From the cell containing the given text, extract its center point as (x, y) coordinate. 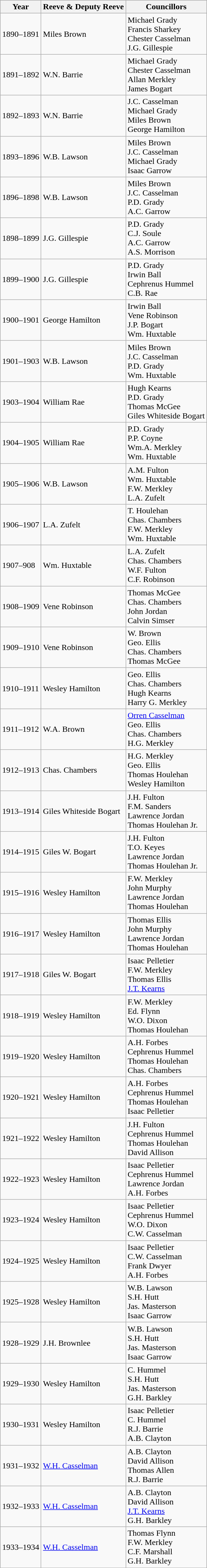
A.B. ClaytonDavid AllisonThomas AllenR.J. Barrie (166, 1466)
1905–1906 (21, 484)
F.W. MerkleyJohn MurphyLawrence JordanThomas Houlehan (166, 893)
1915–1916 (21, 893)
Isaac PelletierC.W. CasselmanFrank DwyerA.H. Forbes (166, 1261)
1919–1920 (21, 1056)
Michael GradyFrancis SharkeyChester Casselman J.G. Gillespie (166, 34)
J.H. Brownlee (83, 1343)
J.C. CasselmanMichael GradyMiles BrownGeorge Hamilton (166, 115)
1918–1919 (21, 1016)
1921–1922 (21, 1139)
1932–1933 (21, 1506)
1912–1913 (21, 770)
1914–1915 (21, 852)
1891–1892 (21, 75)
Reeve & Deputy Reeve (83, 7)
W. BrownGeo. EllisChas. ChambersThomas McGee (166, 647)
F.W. MerkleyEd. FlynnW.O. DixonThomas Houlehan (166, 1016)
1910–1911 (21, 688)
Miles BrownJ.C. CasselmanP.D. GradyA.C. Garrow (166, 197)
1899–1900 (21, 279)
1928–1929 (21, 1343)
Thomas FlynnF.W. MerkleyC.F. MarshallG.H. Barkley (166, 1547)
P.D. GradyIrwin BallCephrenus HummelC.B. Rae (166, 279)
1925–1928 (21, 1302)
P.D. GradyP.P. CoyneWm.A. MerkleyWm. Huxtable (166, 443)
Councillors (166, 7)
1906–1907 (21, 525)
1924–1925 (21, 1261)
Miles Brown (83, 34)
1916–1917 (21, 934)
Chas. Chambers (83, 770)
1923–1924 (21, 1220)
Michael GradyChester CasselmanAllan MerkleyJames Bogart (166, 75)
1933–1934 (21, 1547)
Wm. Huxtable (83, 565)
Isaac PelletierCephrenus HummelLawrence JordanA.H. Forbes (166, 1179)
1892–1893 (21, 115)
L.A. Zufelt (83, 525)
H.G. MerkleyGeo. Ellis Thomas HoulehanWesley Hamilton (166, 770)
J.H. FultonF.M. SandersLawrence JordanThomas Houlehan Jr. (166, 811)
A.B. ClaytonDavid AllisonJ.T. KearnsG.H. Barkley (166, 1506)
1922–1923 (21, 1179)
Hugh Kearns P.D. GradyThomas McGeeGiles Whiteside Bogart (166, 402)
Isaac PelletierC. HummelR.J. BarrieA.B. Clayton (166, 1424)
1893–1896 (21, 157)
Miles BrownJ.C. CasselmanMichael GradyIsaac Garrow (166, 157)
George Hamilton (83, 320)
1920–1921 (21, 1097)
Year (21, 7)
T. HoulehanChas. ChambersF.W. Merkley Wm. Huxtable (166, 525)
1907–908 (21, 565)
A.H. ForbesCephrenus HummelThomas HoulehanChas. Chambers (166, 1056)
Orren CasselmanGeo. EllisChas. ChambersH.G. Merkley (166, 729)
1908–1909 (21, 607)
J.H. FultonT.O. KeyesLawrence JordanThomas Houlehan Jr. (166, 852)
1898–1899 (21, 238)
L.A. ZufeltChas. ChambersW.F. FultonC.F. Robinson (166, 565)
J.H. FultonCephrenus HummelThomas HoulehanDavid Allison (166, 1139)
1913–1914 (21, 811)
1890–1891 (21, 34)
1929–1930 (21, 1384)
Irwin BallVene RobinsonJ.P. Bogart Wm. Huxtable (166, 320)
Miles BrownJ.C. CasselmanP.D. GradyWm. Huxtable (166, 361)
1917–1918 (21, 974)
1931–1932 (21, 1466)
1896–1898 (21, 197)
1901–1903 (21, 361)
Isaac PelletierCephrenus HummelW.O. DixonC.W. Casselman (166, 1220)
Giles Whiteside Bogart (83, 811)
W.A. Brown (83, 729)
Isaac PelletierF.W. MerkleyThomas EllisJ.T. Kearns (166, 974)
Thomas EllisJohn MurphyLawrence JordanThomas Houlehan (166, 934)
1904–1905 (21, 443)
C. HummelS.H. HuttJas. MastersonG.H. Barkley (166, 1384)
Thomas McGeeChas. ChambersJohn JordanCalvin Simser (166, 607)
1900–1901 (21, 320)
A.M. FultonWm. HuxtableF.W. Merkley L.A. Zufelt (166, 484)
1903–1904 (21, 402)
Geo. EllisChas. ChambersHugh KearnsHarry G. Merkley (166, 688)
1911–1912 (21, 729)
1930–1931 (21, 1424)
A.H. ForbesCephrenus HummelThomas HoulehanIsaac Pelletier (166, 1097)
P.D. GradyC.J. SouleA.C. GarrowA.S. Morrison (166, 238)
1909–1910 (21, 647)
